Output the [x, y] coordinate of the center of the cell containing the given text.  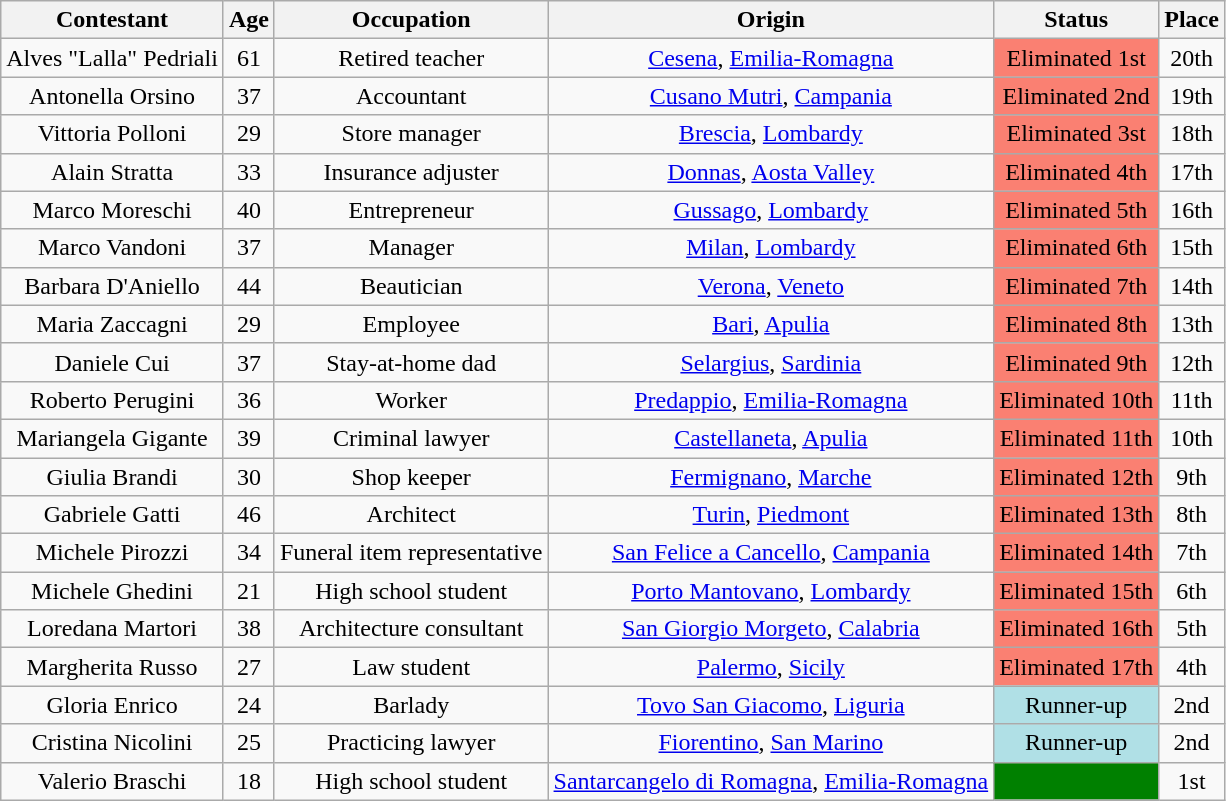
25 [248, 743]
Eliminated 6th [1076, 248]
Eliminated 10th [1076, 400]
Predappio, Emilia-Romagna [771, 400]
Beautician [411, 286]
Manager [411, 248]
Occupation [411, 20]
Eliminated 13th [1076, 515]
Marco Vandoni [112, 248]
Eliminated 8th [1076, 324]
Gloria Enrico [112, 705]
Margherita Russo [112, 667]
Mariangela Gigante [112, 438]
17th [1192, 172]
Roberto Perugini [112, 400]
San Felice a Cancello, Campania [771, 553]
1st [1192, 781]
Michele Pirozzi [112, 553]
61 [248, 58]
Selargius, Sardinia [771, 362]
Alain Stratta [112, 172]
Employee [411, 324]
Brescia, Lombardy [771, 134]
4th [1192, 667]
24 [248, 705]
Milan, Lombardy [771, 248]
34 [248, 553]
18 [248, 781]
Eliminated 14th [1076, 553]
Worker [411, 400]
Loredana Martori [112, 629]
8th [1192, 515]
44 [248, 286]
15th [1192, 248]
Barlady [411, 705]
Eliminated 4th [1076, 172]
Bari, Apulia [771, 324]
9th [1192, 477]
Retired teacher [411, 58]
7th [1192, 553]
27 [248, 667]
20th [1192, 58]
10th [1192, 438]
33 [248, 172]
Law student [411, 667]
Eliminated 1st [1076, 58]
Origin [771, 20]
Marco Moreschi [112, 210]
Eliminated 16th [1076, 629]
Antonella Orsino [112, 96]
6th [1192, 591]
Eliminated 11th [1076, 438]
Fiorentino, San Marino [771, 743]
Gussago, Lombardy [771, 210]
Architect [411, 515]
Alves "Lalla" Pedriali [112, 58]
Eliminated 7th [1076, 286]
Eliminated 5th [1076, 210]
18th [1192, 134]
Daniele Cui [112, 362]
Stay-at-home dad [411, 362]
Verona, Veneto [771, 286]
Eliminated 2nd [1076, 96]
Place [1192, 20]
Status [1076, 20]
16th [1192, 210]
Fermignano, Marche [771, 477]
Donnas, Aosta Valley [771, 172]
Turin, Piedmont [771, 515]
30 [248, 477]
Eliminated 12th [1076, 477]
40 [248, 210]
Eliminated 15th [1076, 591]
Eliminated 3st [1076, 134]
Contestant [112, 20]
Valerio Braschi [112, 781]
Giulia Brandi [112, 477]
Practicing lawyer [411, 743]
Eliminated 17th [1076, 667]
Maria Zaccagni [112, 324]
Insurance adjuster [411, 172]
Cesena, Emilia-Romagna [771, 58]
Accountant [411, 96]
39 [248, 438]
5th [1192, 629]
Vittoria Polloni [112, 134]
Age [248, 20]
Shop keeper [411, 477]
Michele Ghedini [112, 591]
Cusano Mutri, Campania [771, 96]
Cristina Nicolini [112, 743]
14th [1192, 286]
Gabriele Gatti [112, 515]
Eliminated 9th [1076, 362]
Funeral item representative [411, 553]
46 [248, 515]
Palermo, Sicily [771, 667]
Architecture consultant [411, 629]
Castellaneta, Apulia [771, 438]
38 [248, 629]
Store manager [411, 134]
Criminal lawyer [411, 438]
36 [248, 400]
Santarcangelo di Romagna, Emilia-Romagna [771, 781]
Tovo San Giacomo, Liguria [771, 705]
21 [248, 591]
13th [1192, 324]
Barbara D'Aniello [112, 286]
San Giorgio Morgeto, Calabria [771, 629]
11th [1192, 400]
12th [1192, 362]
Entrepreneur [411, 210]
19th [1192, 96]
Porto Mantovano, Lombardy [771, 591]
